Detect which cell encompasses the target text, then output its (X, Y) center coordinate. 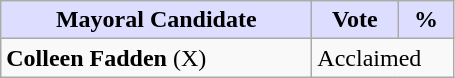
Vote (355, 20)
% (426, 20)
Acclaimed (383, 58)
Mayoral Candidate (156, 20)
Colleen Fadden (X) (156, 58)
